Output the (x, y) coordinate of the center of the cell containing the given text.  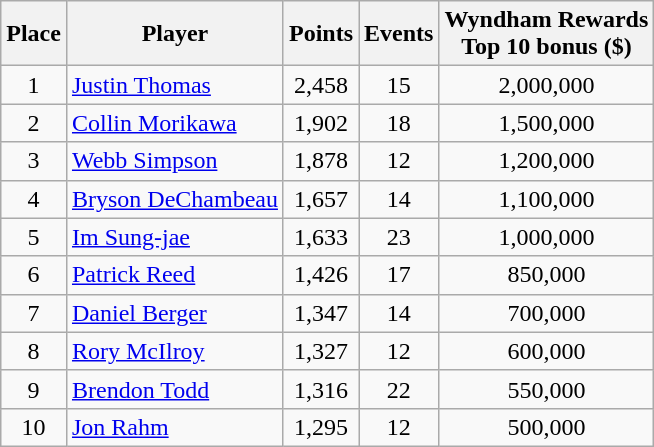
1,633 (320, 237)
4 (34, 199)
Points (320, 34)
8 (34, 351)
1,100,000 (546, 199)
2,458 (320, 85)
17 (399, 275)
1,327 (320, 351)
2 (34, 123)
Bryson DeChambeau (174, 199)
Events (399, 34)
1,200,000 (546, 161)
Im Sung-jae (174, 237)
5 (34, 237)
550,000 (546, 389)
Brendon Todd (174, 389)
Jon Rahm (174, 427)
15 (399, 85)
22 (399, 389)
2,000,000 (546, 85)
7 (34, 313)
500,000 (546, 427)
6 (34, 275)
1 (34, 85)
700,000 (546, 313)
18 (399, 123)
3 (34, 161)
850,000 (546, 275)
1,316 (320, 389)
1,657 (320, 199)
1,902 (320, 123)
1,000,000 (546, 237)
1,295 (320, 427)
Place (34, 34)
9 (34, 389)
1,426 (320, 275)
Collin Morikawa (174, 123)
1,347 (320, 313)
1,500,000 (546, 123)
Rory McIlroy (174, 351)
Daniel Berger (174, 313)
Patrick Reed (174, 275)
Wyndham RewardsTop 10 bonus ($) (546, 34)
Player (174, 34)
Justin Thomas (174, 85)
1,878 (320, 161)
10 (34, 427)
Webb Simpson (174, 161)
600,000 (546, 351)
23 (399, 237)
